Extract the [X, Y] coordinate from the center of the cell holding the provided text.  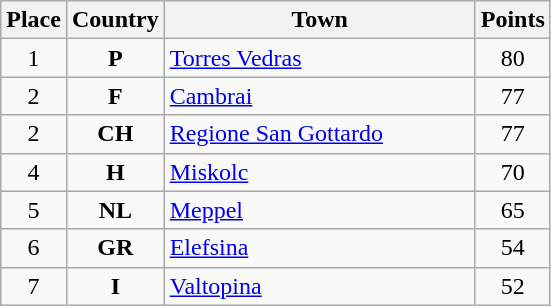
1 [34, 58]
4 [34, 172]
Torres Vedras [320, 58]
Regione San Gottardo [320, 134]
CH [115, 134]
52 [512, 286]
Valtopina [320, 286]
Town [320, 20]
H [115, 172]
P [115, 58]
Cambrai [320, 96]
Place [34, 20]
80 [512, 58]
7 [34, 286]
Country [115, 20]
70 [512, 172]
6 [34, 248]
F [115, 96]
GR [115, 248]
I [115, 286]
Points [512, 20]
5 [34, 210]
Meppel [320, 210]
NL [115, 210]
Elefsina [320, 248]
Miskolc [320, 172]
65 [512, 210]
54 [512, 248]
